Provide the (X, Y) coordinate of the cell's center where the given text is located.  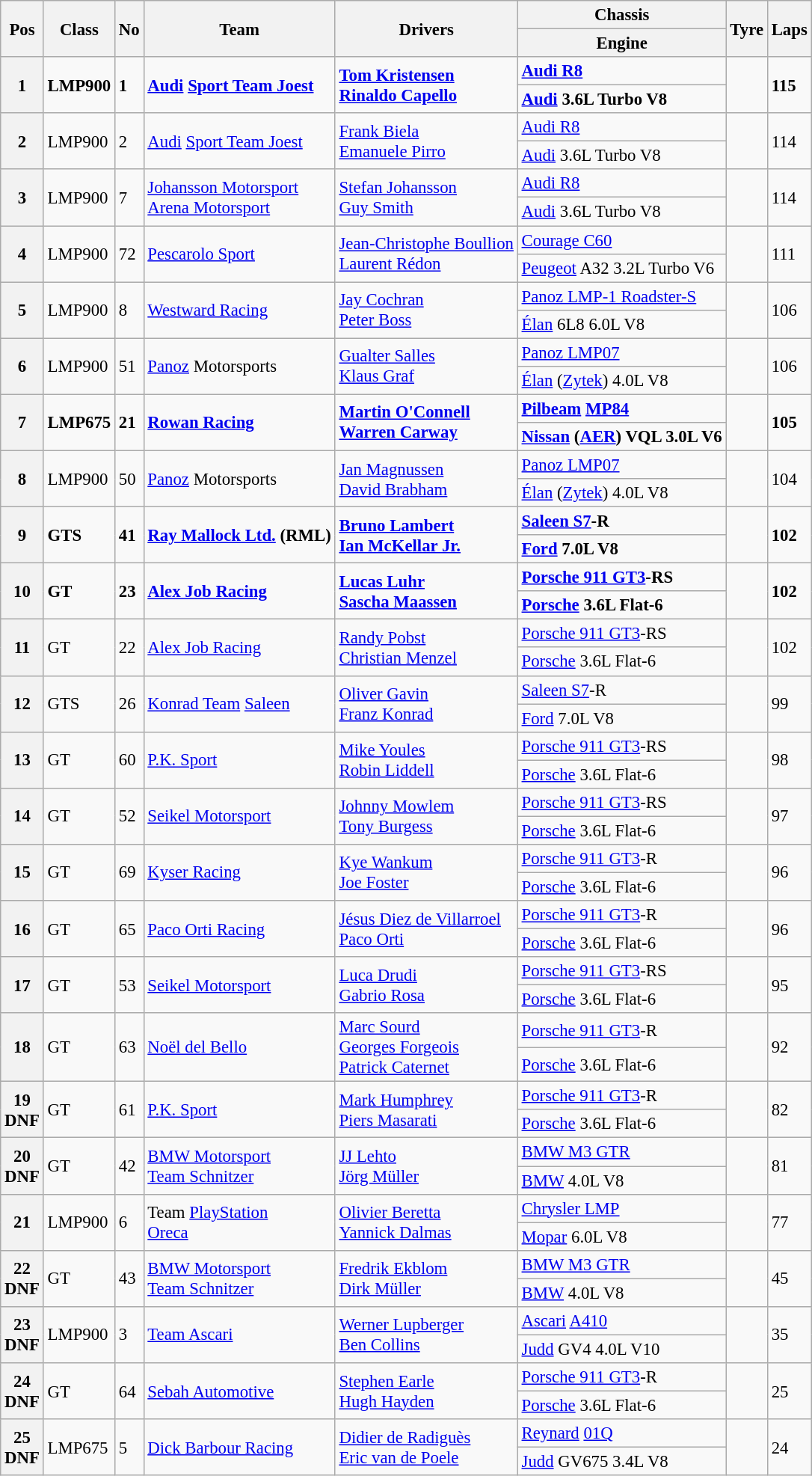
23DNF (22, 1335)
64 (129, 1391)
63 (129, 1047)
24 (790, 1447)
4 (22, 254)
98 (790, 760)
72 (129, 254)
42 (129, 1166)
43 (129, 1278)
Gualter Salles Klaus Graf (426, 367)
77 (790, 1222)
Luca Drudi Gabrio Rosa (426, 984)
Kye Wankum Joe Foster (426, 872)
Pescarolo Sport (239, 254)
Bruno Lambert Ian McKellar Jr. (426, 536)
Élan 6L8 6.0L V8 (622, 324)
Rowan Racing (239, 422)
111 (790, 254)
23 (129, 591)
Lucas Luhr Sascha Maassen (426, 591)
Ray Mallock Ltd. (RML) (239, 536)
Chassis (622, 15)
16 (22, 929)
Johnny Mowlem Tony Burgess (426, 817)
Kyser Racing (239, 872)
12 (22, 703)
Laps (790, 28)
Johansson Motorsport Arena Motorsport (239, 197)
Pos (22, 28)
Courage C60 (622, 240)
45 (790, 1278)
Judd GV675 3.4L V8 (622, 1462)
65 (129, 929)
11 (22, 648)
Randy Pobst Christian Menzel (426, 648)
105 (790, 422)
61 (129, 1110)
97 (790, 817)
Engine (622, 43)
24DNF (22, 1391)
9 (22, 536)
25DNF (22, 1447)
20DNF (22, 1166)
Fredrik Ekblom Dirk Müller (426, 1278)
Marc Sourd Georges Forgeois Patrick Caternet (426, 1047)
35 (790, 1335)
13 (22, 760)
Westward Racing (239, 310)
115 (790, 85)
Tom Kristensen Rinaldo Capello (426, 85)
26 (129, 703)
99 (790, 703)
Mopar 6.0L V8 (622, 1237)
Ascari A410 (622, 1321)
Frank Biela Emanuele Pirro (426, 141)
14 (22, 817)
Olivier Beretta Yannick Dalmas (426, 1222)
Jay Cochran Peter Boss (426, 310)
10 (22, 591)
69 (129, 872)
Team (239, 28)
22 (129, 648)
Konrad Team Saleen (239, 703)
50 (129, 479)
Peugeot A32 3.2L Turbo V6 (622, 268)
Oliver Gavin Franz Konrad (426, 703)
Class (79, 28)
104 (790, 479)
Paco Orti Racing (239, 929)
Tyre (746, 28)
Chrysler LMP (622, 1208)
Stephen Earle Hugh Hayden (426, 1391)
18 (22, 1047)
Jan Magnussen David Brabham (426, 479)
Jésus Diez de Villarroel Paco Orti (426, 929)
Jean-Christophe Boullion Laurent Rédon (426, 254)
Noël del Bello (239, 1047)
Dick Barbour Racing (239, 1447)
53 (129, 984)
Team Ascari (239, 1335)
92 (790, 1047)
52 (129, 817)
Martin O'Connell Warren Carway (426, 422)
Pilbeam MP84 (622, 408)
No (129, 28)
41 (129, 536)
17 (22, 984)
Didier de Radiguès Eric van de Poele (426, 1447)
Team PlayStation Oreca (239, 1222)
Stefan Johansson Guy Smith (426, 197)
Reynard 01Q (622, 1433)
82 (790, 1110)
95 (790, 984)
19DNF (22, 1110)
Mike Youles Robin Liddell (426, 760)
51 (129, 367)
JJ Lehto Jörg Müller (426, 1166)
15 (22, 872)
Mark Humphrey Piers Masarati (426, 1110)
Drivers (426, 28)
Panoz LMP-1 Roadster-S (622, 296)
Nissan (AER) VQL 3.0L V6 (622, 437)
Werner Lupberger Ben Collins (426, 1335)
81 (790, 1166)
Judd GV4 4.0L V10 (622, 1349)
22DNF (22, 1278)
60 (129, 760)
Sebah Automotive (239, 1391)
25 (790, 1391)
